Return (X, Y) of the center of cell containing provided text 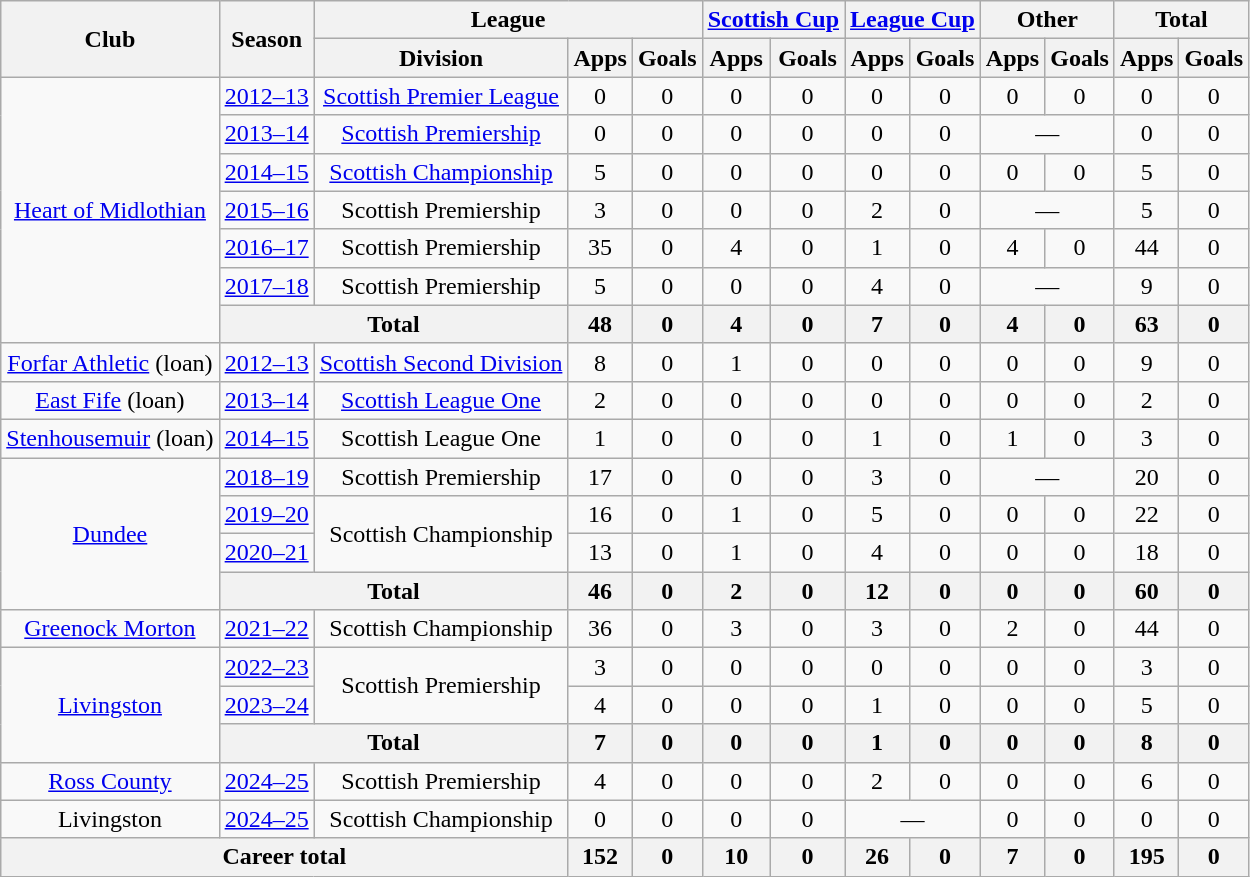
2019–20 (266, 515)
2022–23 (266, 667)
12 (878, 591)
2018–19 (266, 477)
East Fife (loan) (110, 400)
2016–17 (266, 248)
Division (441, 58)
Season (266, 39)
Scottish Premier League (441, 96)
Stenhousemuir (loan) (110, 438)
Forfar Athletic (loan) (110, 362)
2015–16 (266, 210)
2020–21 (266, 553)
Career total (284, 857)
17 (600, 477)
60 (1146, 591)
16 (600, 515)
35 (600, 248)
Scottish Cup (773, 20)
13 (600, 553)
195 (1146, 857)
6 (1146, 781)
2021–22 (266, 629)
63 (1146, 324)
Heart of Midlothian (110, 210)
26 (878, 857)
Other (1047, 20)
2017–18 (266, 286)
Club (110, 39)
20 (1146, 477)
Scottish Second Division (441, 362)
Ross County (110, 781)
46 (600, 591)
22 (1146, 515)
Dundee (110, 534)
18 (1146, 553)
10 (736, 857)
152 (600, 857)
League (508, 20)
2023–24 (266, 705)
36 (600, 629)
48 (600, 324)
Greenock Morton (110, 629)
League Cup (913, 20)
